Pinpoint the cell where the given text exists, returning its (x, y) midpoint coordinate. 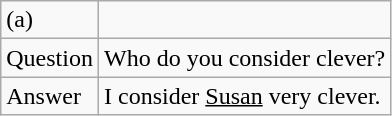
Question (50, 58)
Who do you consider clever? (244, 58)
Answer (50, 96)
I consider Susan very clever. (244, 96)
(a) (50, 20)
